Find where the given text appears and provide that cell's center as [X, Y] coordinate. 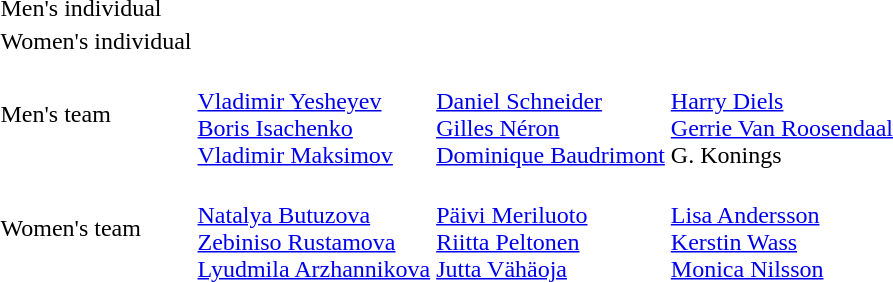
Vladimir YesheyevBoris IsachenkoVladimir Maksimov [314, 114]
Daniel SchneiderGilles NéronDominique Baudrimont [551, 114]
